Pinpoint the cell where the given text exists, returning its (x, y) midpoint coordinate. 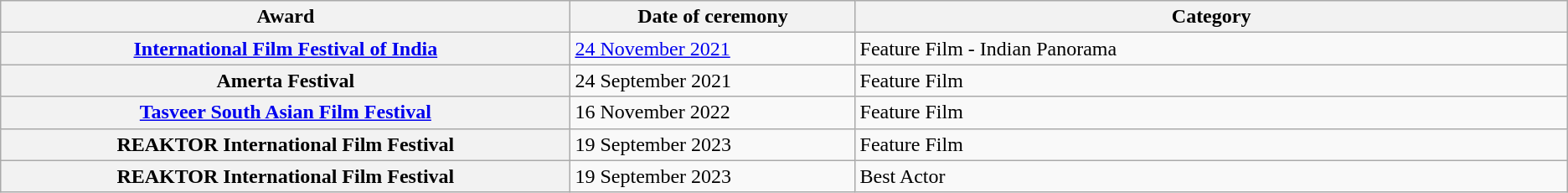
24 September 2021 (713, 81)
Feature Film - Indian Panorama (1211, 49)
Category (1211, 17)
16 November 2022 (713, 112)
International Film Festival of India (286, 49)
Date of ceremony (713, 17)
Amerta Festival (286, 81)
Tasveer South Asian Film Festival (286, 112)
Award (286, 17)
24 November 2021 (713, 49)
Best Actor (1211, 176)
